For the text-containing cell, return its midpoint in (x, y) coordinate format. 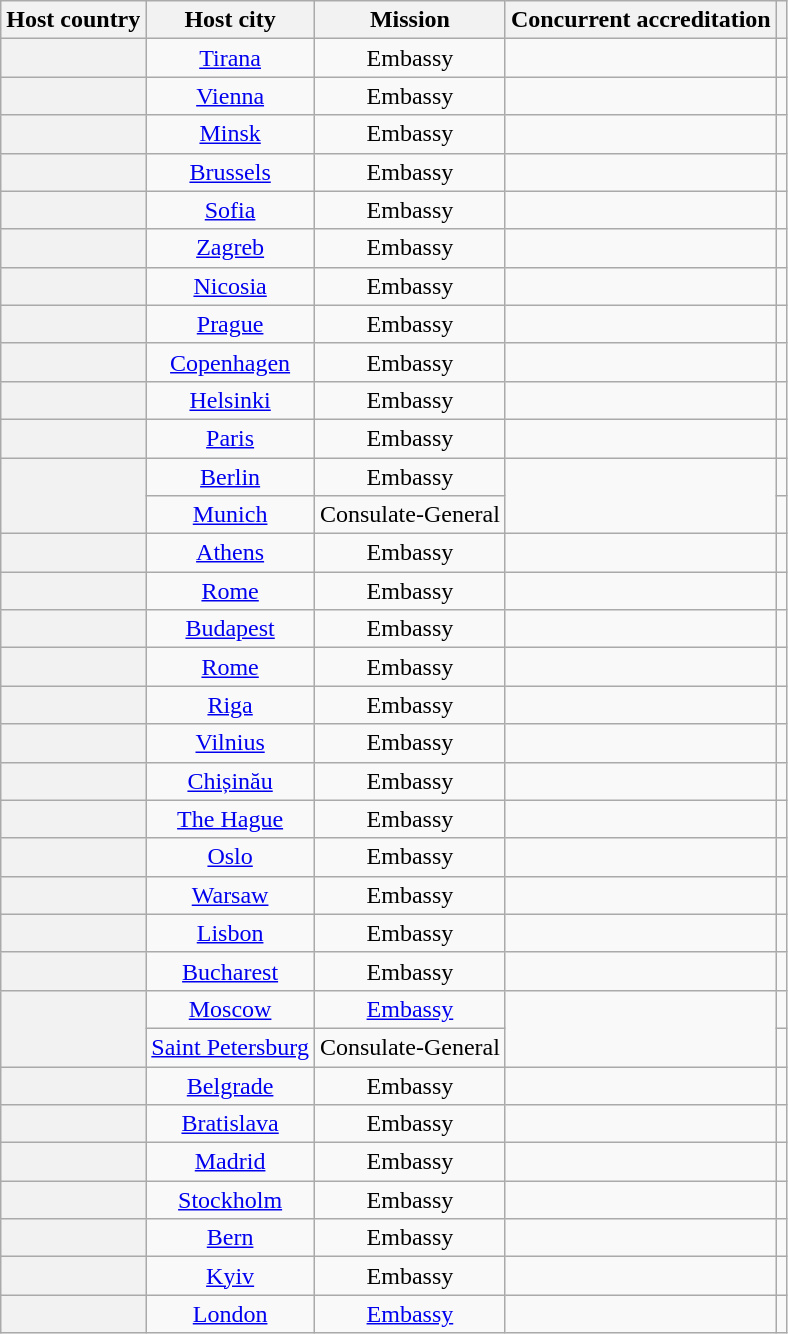
Sofia (230, 210)
Riga (230, 705)
Chișinău (230, 781)
Vienna (230, 96)
Host city (230, 20)
Saint Petersburg (230, 1047)
Copenhagen (230, 362)
Vilnius (230, 743)
Concurrent accreditation (640, 20)
Munich (230, 515)
Prague (230, 324)
Brussels (230, 172)
Helsinki (230, 400)
Bratislava (230, 1124)
Madrid (230, 1162)
Berlin (230, 477)
Athens (230, 553)
Bucharest (230, 971)
The Hague (230, 819)
Mission (410, 20)
Lisbon (230, 933)
Nicosia (230, 286)
Minsk (230, 134)
Tirana (230, 58)
Moscow (230, 1009)
Bern (230, 1238)
Budapest (230, 629)
Zagreb (230, 248)
London (230, 1314)
Paris (230, 438)
Host country (74, 20)
Stockholm (230, 1200)
Belgrade (230, 1085)
Oslo (230, 857)
Warsaw (230, 895)
Kyiv (230, 1276)
